Pinpoint the cell where the given text exists, returning its (x, y) midpoint coordinate. 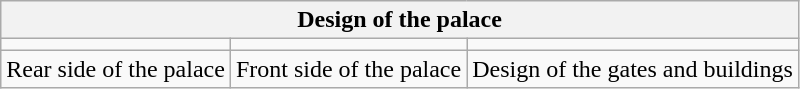
Rear side of the palace (116, 69)
Design of the gates and buildings (633, 69)
Front side of the palace (348, 69)
Design of the palace (400, 20)
